Find where the given text appears and provide that cell's center as (X, Y) coordinate. 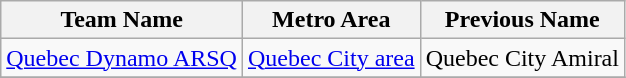
Quebec Dynamo ARSQ (122, 58)
Quebec City area (331, 58)
Previous Name (522, 20)
Quebec City Amiral (522, 58)
Team Name (122, 20)
Metro Area (331, 20)
